Capture the cell that displays the provided text and extract its [X, Y] central coordinate. 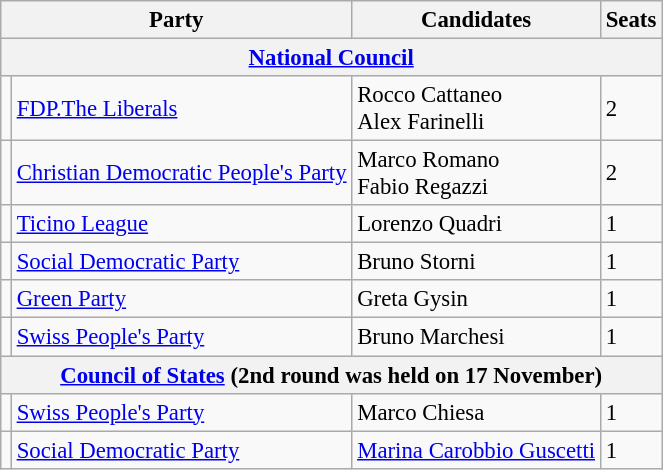
Christian Democratic People's Party [182, 174]
Green Party [182, 299]
National Council [332, 58]
Bruno Storni [476, 262]
Marina Carobbio Guscetti [476, 450]
Marco RomanoFabio Regazzi [476, 174]
Ticino League [182, 224]
Seats [630, 20]
Greta Gysin [476, 299]
Marco Chiesa [476, 412]
Candidates [476, 20]
Council of States (2nd round was held on 17 November) [332, 375]
Bruno Marchesi [476, 337]
Rocco CattaneoAlex Farinelli [476, 108]
Lorenzo Quadri [476, 224]
FDP.The Liberals [182, 108]
Party [176, 20]
